Return (X, Y) of the center of cell containing provided text 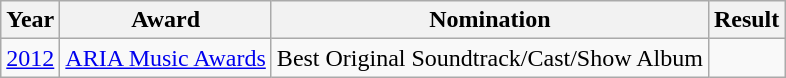
2012 (30, 58)
Result (746, 20)
Award (166, 20)
Year (30, 20)
ARIA Music Awards (166, 58)
Nomination (490, 20)
Best Original Soundtrack/Cast/Show Album (490, 58)
